For the text-containing cell, return its midpoint in [X, Y] coordinate format. 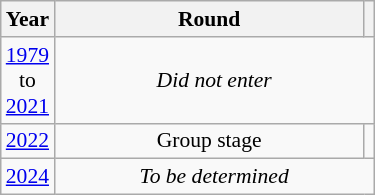
Did not enter [214, 80]
2022 [28, 141]
Group stage [209, 141]
Round [209, 19]
Year [28, 19]
To be determined [214, 177]
1979to2021 [28, 80]
2024 [28, 177]
